Locate the cell with the specified text and output its (x, y) center coordinate. 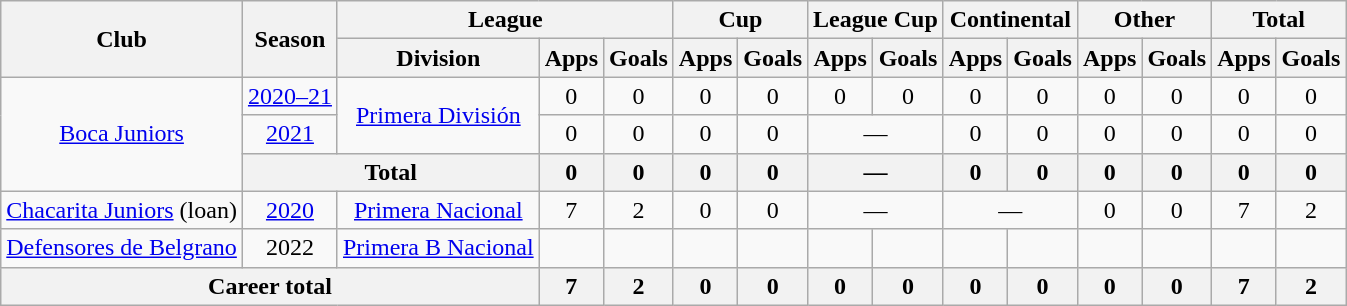
Division (438, 58)
Chacarita Juniors (loan) (122, 210)
League Cup (876, 20)
League (505, 20)
2020–21 (290, 96)
Season (290, 39)
Club (122, 39)
2021 (290, 134)
Boca Juniors (122, 134)
Primera B Nacional (438, 248)
2022 (290, 248)
Primera Nacional (438, 210)
Cup (740, 20)
2020 (290, 210)
Primera División (438, 115)
Defensores de Belgrano (122, 248)
Career total (270, 286)
Other (1144, 20)
Continental (1010, 20)
